Capture the cell that displays the provided text and extract its [x, y] central coordinate. 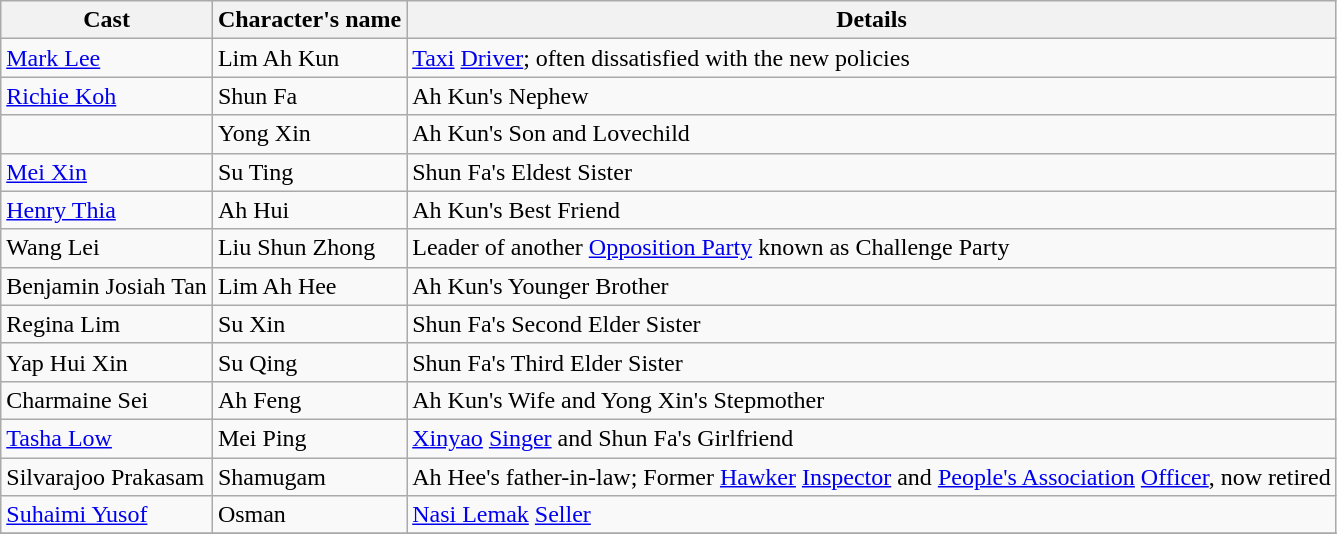
Su Xin [309, 324]
Ah Kun's Nephew [872, 96]
Character's name [309, 20]
Su Ting [309, 172]
Yong Xin [309, 134]
Cast [107, 20]
Richie Koh [107, 96]
Ah Hee's father-in-law; Former Hawker Inspector and People's Association Officer, now retired [872, 477]
Su Qing [309, 362]
Charmaine Sei [107, 400]
Ah Kun's Best Friend [872, 210]
Ah Feng [309, 400]
Mei Xin [107, 172]
Ah Kun's Wife and Yong Xin's Stepmother [872, 400]
Shun Fa [309, 96]
Shun Fa's Eldest Sister [872, 172]
Xinyao Singer and Shun Fa's Girlfriend [872, 438]
Shun Fa's Second Elder Sister [872, 324]
Mei Ping [309, 438]
Osman [309, 515]
Henry Thia [107, 210]
Yap Hui Xin [107, 362]
Ah Kun's Son and Lovechild [872, 134]
Liu Shun Zhong [309, 248]
Lim Ah Hee [309, 286]
Shamugam [309, 477]
Lim Ah Kun [309, 58]
Suhaimi Yusof [107, 515]
Silvarajoo Prakasam [107, 477]
Details [872, 20]
Taxi Driver; often dissatisfied with the new policies [872, 58]
Shun Fa's Third Elder Sister [872, 362]
Nasi Lemak Seller [872, 515]
Benjamin Josiah Tan [107, 286]
Regina Lim [107, 324]
Tasha Low [107, 438]
Mark Lee [107, 58]
Ah Hui [309, 210]
Leader of another Opposition Party known as Challenge Party [872, 248]
Wang Lei [107, 248]
Ah Kun's Younger Brother [872, 286]
